Output the [x, y] coordinate of the center of the cell containing the given text.  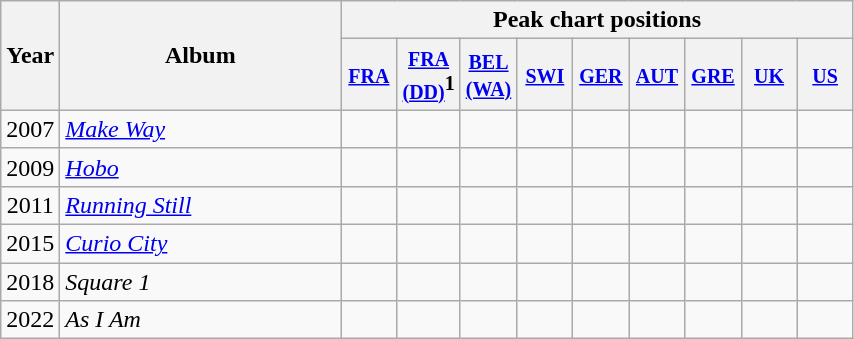
Square 1 [200, 282]
Hobo [200, 167]
FRA (DD)1 [428, 75]
Year [30, 56]
SWI [545, 75]
2009 [30, 167]
GER [601, 75]
GRE [713, 75]
2015 [30, 244]
Running Still [200, 205]
AUT [657, 75]
2011 [30, 205]
2007 [30, 129]
US [825, 75]
FRA [369, 75]
2018 [30, 282]
UK [769, 75]
Curio City [200, 244]
BEL (WA) [488, 75]
Peak chart positions [597, 20]
2022 [30, 320]
As I Am [200, 320]
Album [200, 56]
Make Way [200, 129]
